Pinpoint the cell where the given text exists, returning its (x, y) midpoint coordinate. 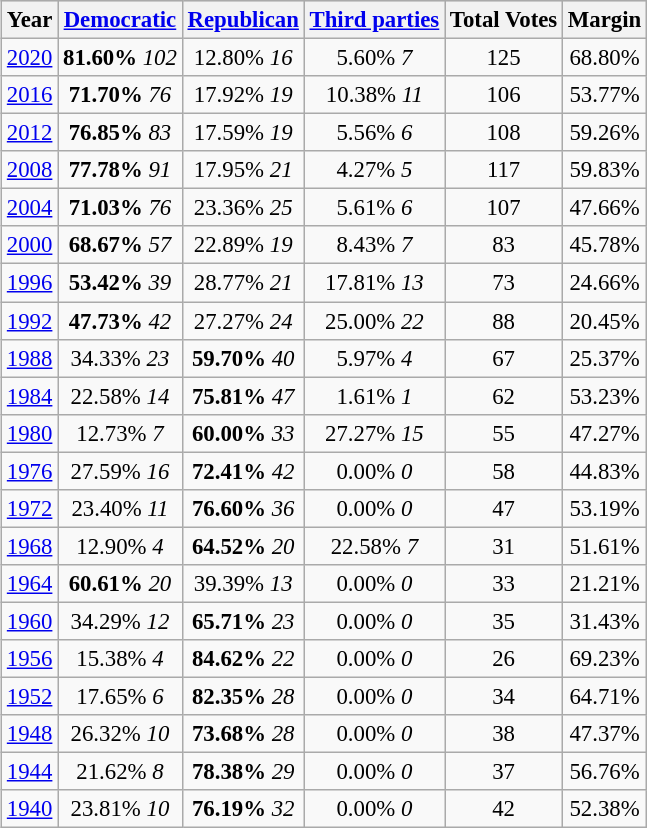
12.73% 7 (120, 433)
73.68% 28 (243, 734)
25.00% 22 (374, 321)
33 (504, 584)
17.81% 13 (374, 283)
35 (504, 621)
27.27% 15 (374, 433)
34 (504, 697)
81.60% 102 (120, 58)
22.58% 7 (374, 546)
42 (504, 809)
53.77% (605, 95)
31.43% (605, 621)
Year (30, 20)
55 (504, 433)
117 (504, 170)
1968 (30, 546)
28.77% 21 (243, 283)
53.42% 39 (120, 283)
34.29% 12 (120, 621)
125 (504, 58)
1948 (30, 734)
1952 (30, 697)
1980 (30, 433)
59.83% (605, 170)
106 (504, 95)
17.95% 21 (243, 170)
Republican (243, 20)
26 (504, 659)
1.61% 1 (374, 396)
84.62% 22 (243, 659)
51.61% (605, 546)
5.97% 4 (374, 358)
15.38% 4 (120, 659)
83 (504, 245)
17.65% 6 (120, 697)
78.38% 29 (243, 772)
52.38% (605, 809)
68.80% (605, 58)
59.26% (605, 133)
Democratic (120, 20)
53.23% (605, 396)
47 (504, 509)
76.19% 32 (243, 809)
22.89% 19 (243, 245)
1976 (30, 471)
17.59% 19 (243, 133)
Margin (605, 20)
26.32% 10 (120, 734)
23.81% 10 (120, 809)
1996 (30, 283)
44.83% (605, 471)
62 (504, 396)
60.00% 33 (243, 433)
64.71% (605, 697)
76.85% 83 (120, 133)
56.76% (605, 772)
34.33% 23 (120, 358)
2016 (30, 95)
12.90% 4 (120, 546)
21.21% (605, 584)
1964 (30, 584)
1992 (30, 321)
88 (504, 321)
31 (504, 546)
23.40% 11 (120, 509)
76.60% 36 (243, 509)
37 (504, 772)
5.61% 6 (374, 208)
64.52% 20 (243, 546)
107 (504, 208)
2008 (30, 170)
Total Votes (504, 20)
24.66% (605, 283)
1988 (30, 358)
38 (504, 734)
60.61% 20 (120, 584)
73 (504, 283)
27.59% 16 (120, 471)
25.37% (605, 358)
39.39% 13 (243, 584)
71.03% 76 (120, 208)
1944 (30, 772)
47.37% (605, 734)
5.60% 7 (374, 58)
1940 (30, 809)
2004 (30, 208)
1960 (30, 621)
53.19% (605, 509)
68.67% 57 (120, 245)
71.70% 76 (120, 95)
1956 (30, 659)
27.27% 24 (243, 321)
45.78% (605, 245)
108 (504, 133)
65.71% 23 (243, 621)
21.62% 8 (120, 772)
77.78% 91 (120, 170)
47.27% (605, 433)
8.43% 7 (374, 245)
47.73% 42 (120, 321)
10.38% 11 (374, 95)
Third parties (374, 20)
20.45% (605, 321)
1984 (30, 396)
47.66% (605, 208)
59.70% 40 (243, 358)
69.23% (605, 659)
22.58% 14 (120, 396)
17.92% 19 (243, 95)
72.41% 42 (243, 471)
67 (504, 358)
2012 (30, 133)
2000 (30, 245)
1972 (30, 509)
82.35% 28 (243, 697)
58 (504, 471)
4.27% 5 (374, 170)
23.36% 25 (243, 208)
5.56% 6 (374, 133)
75.81% 47 (243, 396)
2020 (30, 58)
12.80% 16 (243, 58)
